Detect which cell encompasses the target text, then output its (x, y) center coordinate. 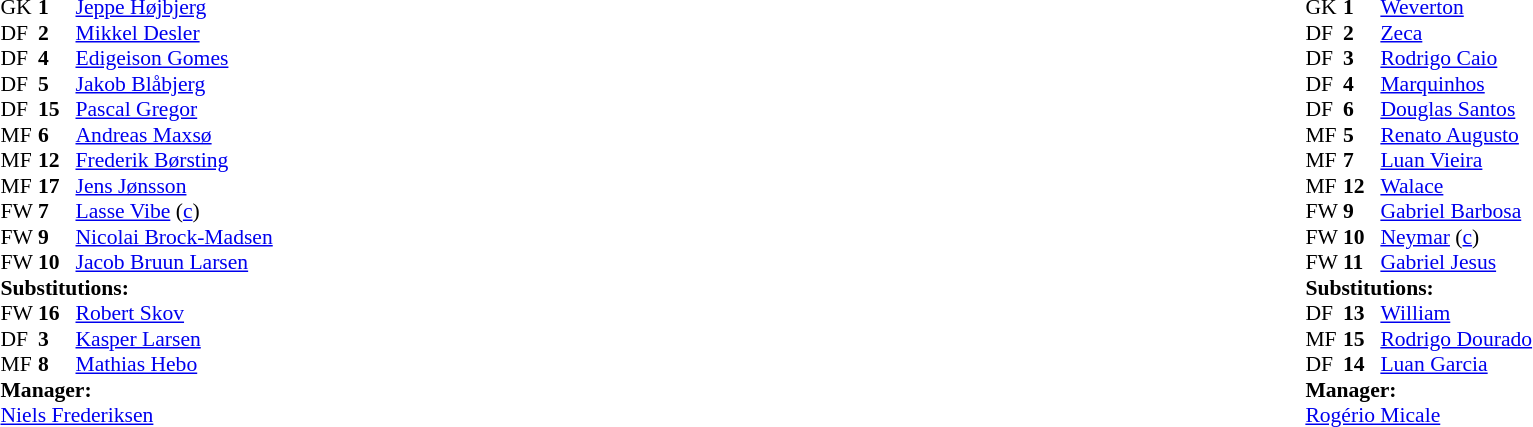
William (1456, 313)
8 (57, 365)
Jakob Blåbjerg (174, 84)
Marquinhos (1456, 84)
Mathias Hebo (174, 365)
Gabriel Jesus (1456, 263)
Lasse Vibe (c) (174, 211)
Jens Jønsson (174, 186)
13 (1362, 313)
Douglas Santos (1456, 109)
Zeca (1456, 33)
Nicolai Brock-Madsen (174, 237)
11 (1362, 263)
Luan Vieira (1456, 161)
Neymar (c) (1456, 237)
16 (57, 313)
Frederik Børsting (174, 161)
Rodrigo Caio (1456, 59)
14 (1362, 365)
Walace (1456, 186)
Pascal Gregor (174, 109)
Rodrigo Dourado (1456, 339)
Renato Augusto (1456, 135)
Edigeison Gomes (174, 59)
Mikkel Desler (174, 33)
Luan Garcia (1456, 365)
Jacob Bruun Larsen (174, 263)
Gabriel Barbosa (1456, 211)
Robert Skov (174, 313)
Kasper Larsen (174, 339)
17 (57, 186)
Andreas Maxsø (174, 135)
